Detect which cell encompasses the target text, then output its [X, Y] center coordinate. 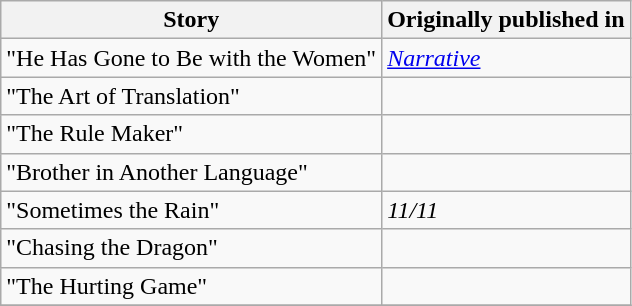
Narrative [506, 58]
"Sometimes the Rain" [192, 210]
"Chasing the Dragon" [192, 248]
"The Art of Translation" [192, 96]
Story [192, 20]
11/11 [506, 210]
Originally published in [506, 20]
"He Has Gone to Be with the Women" [192, 58]
"The Rule Maker" [192, 134]
"Brother in Another Language" [192, 172]
"The Hurting Game" [192, 286]
